Locate the cell with the specified text and output its [X, Y] center coordinate. 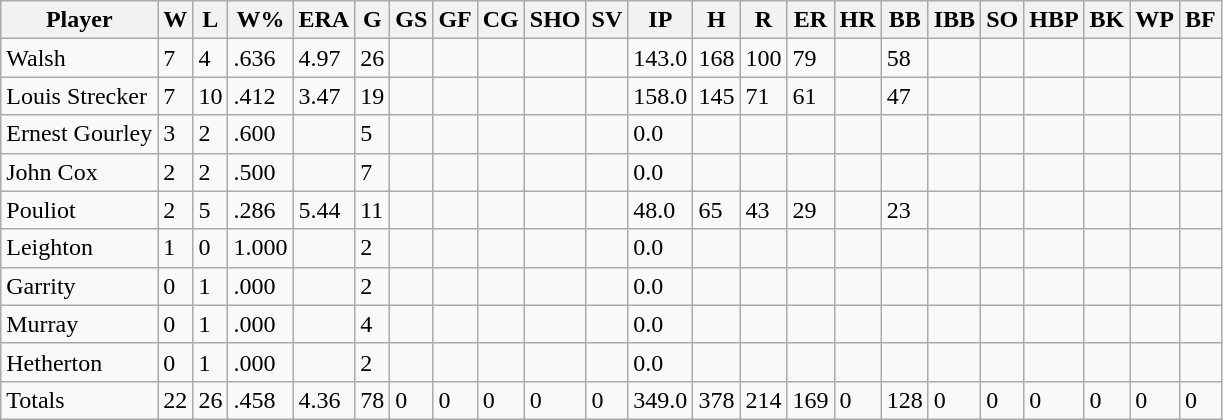
3.47 [324, 96]
SHO [555, 20]
SV [607, 20]
WP [1155, 20]
GS [412, 20]
23 [904, 210]
61 [810, 96]
22 [176, 400]
11 [372, 210]
Walsh [80, 58]
Leighton [80, 248]
ERA [324, 20]
4.36 [324, 400]
5.44 [324, 210]
GF [455, 20]
BK [1107, 20]
H [716, 20]
349.0 [660, 400]
48.0 [660, 210]
378 [716, 400]
SO [1002, 20]
71 [764, 96]
.286 [260, 210]
.636 [260, 58]
John Cox [80, 172]
Louis Strecker [80, 96]
HR [858, 20]
65 [716, 210]
3 [176, 134]
Player [80, 20]
1.000 [260, 248]
BB [904, 20]
78 [372, 400]
214 [764, 400]
IBB [954, 20]
47 [904, 96]
143.0 [660, 58]
W [176, 20]
L [210, 20]
G [372, 20]
Pouliot [80, 210]
.458 [260, 400]
79 [810, 58]
19 [372, 96]
IP [660, 20]
43 [764, 210]
4.97 [324, 58]
.412 [260, 96]
HBP [1054, 20]
.500 [260, 172]
ER [810, 20]
58 [904, 58]
Garrity [80, 286]
128 [904, 400]
BF [1201, 20]
Murray [80, 324]
100 [764, 58]
W% [260, 20]
168 [716, 58]
29 [810, 210]
.600 [260, 134]
Ernest Gourley [80, 134]
CG [500, 20]
145 [716, 96]
R [764, 20]
158.0 [660, 96]
Hetherton [80, 362]
169 [810, 400]
Totals [80, 400]
10 [210, 96]
